Detect which cell encompasses the target text, then output its (x, y) center coordinate. 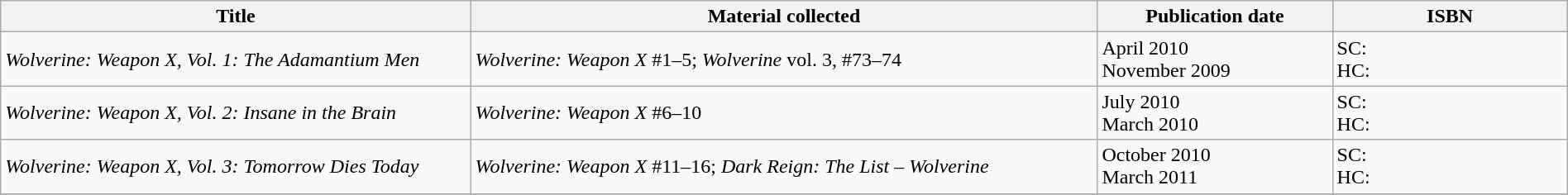
Publication date (1215, 17)
Wolverine: Weapon X #11–16; Dark Reign: The List – Wolverine (784, 167)
Title (236, 17)
ISBN (1450, 17)
Wolverine: Weapon X, Vol. 3: Tomorrow Dies Today (236, 167)
Wolverine: Weapon X #6–10 (784, 112)
Wolverine: Weapon X, Vol. 2: Insane in the Brain (236, 112)
April 2010November 2009 (1215, 59)
Wolverine: Weapon X, Vol. 1: The Adamantium Men (236, 59)
October 2010March 2011 (1215, 167)
July 2010March 2010 (1215, 112)
Wolverine: Weapon X #1–5; Wolverine vol. 3, #73–74 (784, 59)
Material collected (784, 17)
